Scan for the cell matching the given text and deliver its (X, Y) coordinate at center. 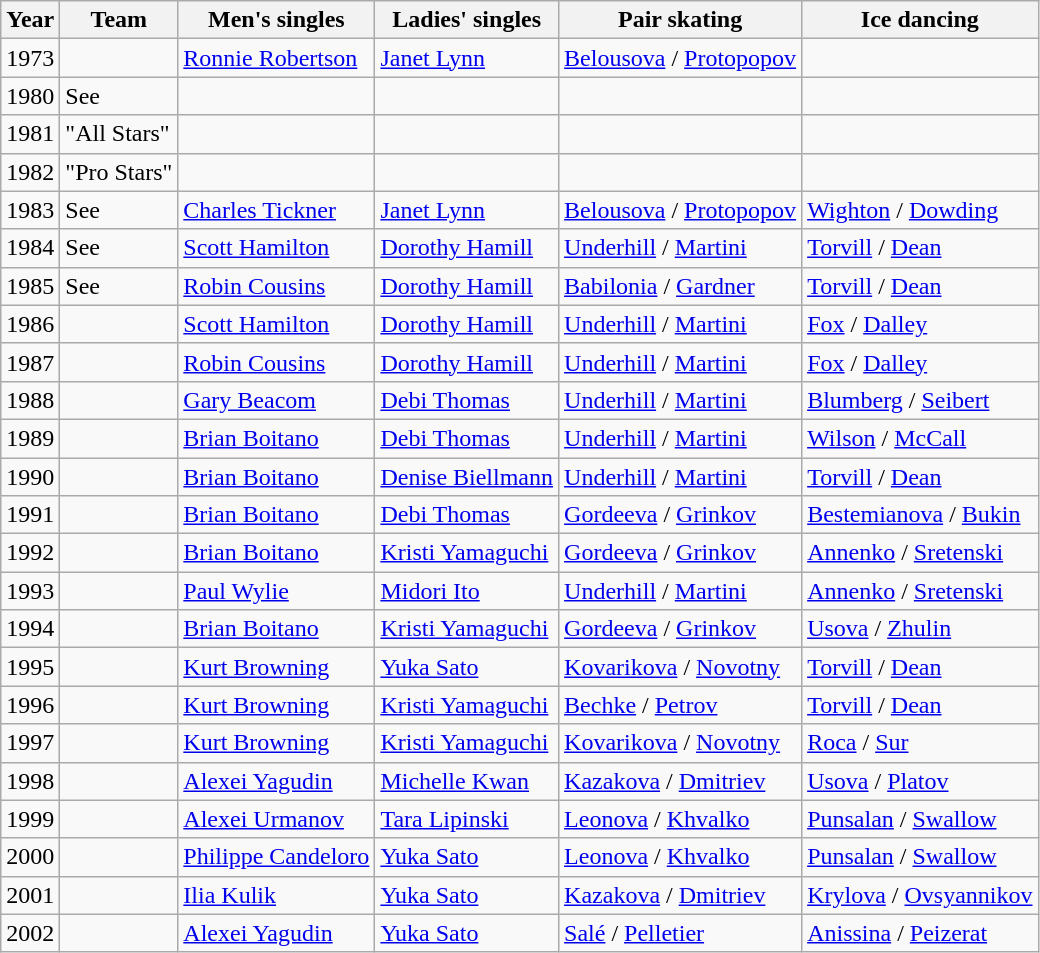
1981 (30, 134)
Men's singles (276, 20)
Denise Biellmann (467, 477)
Blumberg / Seibert (920, 400)
1998 (30, 781)
Anissina / Peizerat (920, 933)
Usova / Zhulin (920, 629)
Wilson / McCall (920, 438)
Pair skating (680, 20)
Babilonia / Gardner (680, 286)
1989 (30, 438)
Tara Lipinski (467, 819)
1992 (30, 553)
1994 (30, 629)
1996 (30, 705)
1982 (30, 172)
Usova / Platov (920, 781)
1993 (30, 591)
1997 (30, 743)
2002 (30, 933)
1973 (30, 58)
Team (119, 20)
Bestemianova / Bukin (920, 515)
Michelle Kwan (467, 781)
1983 (30, 210)
Ladies' singles (467, 20)
2001 (30, 895)
Philippe Candeloro (276, 857)
1980 (30, 96)
Charles Tickner (276, 210)
Wighton / Dowding (920, 210)
Ice dancing (920, 20)
Ilia Kulik (276, 895)
Salé / Pelletier (680, 933)
"All Stars" (119, 134)
1984 (30, 248)
Ronnie Robertson (276, 58)
1999 (30, 819)
Bechke / Petrov (680, 705)
1995 (30, 667)
1985 (30, 286)
1987 (30, 362)
1988 (30, 400)
Roca / Sur (920, 743)
Gary Beacom (276, 400)
Midori Ito (467, 591)
Krylova / Ovsyannikov (920, 895)
1990 (30, 477)
Alexei Urmanov (276, 819)
2000 (30, 857)
"Pro Stars" (119, 172)
Year (30, 20)
1986 (30, 324)
1991 (30, 515)
Paul Wylie (276, 591)
